Identify which cell holds the provided text, then report its [x, y] central coordinate. 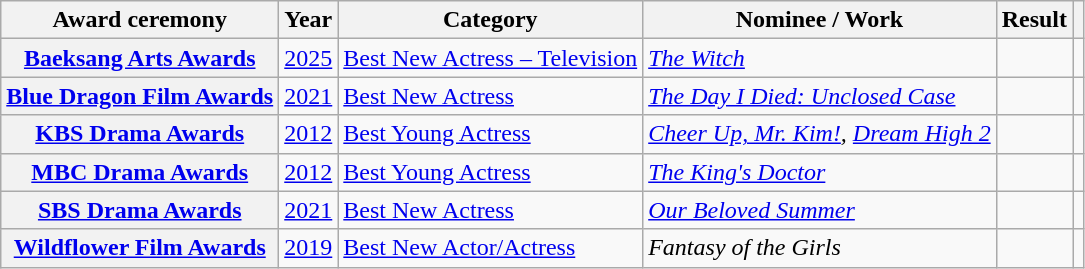
Nominee / Work [820, 20]
2019 [308, 248]
Fantasy of the Girls [820, 248]
Best New Actor/Actress [490, 248]
Wildflower Film Awards [140, 248]
Best New Actress – Television [490, 58]
Category [490, 20]
Our Beloved Summer [820, 210]
Baeksang Arts Awards [140, 58]
Result [1034, 20]
KBS Drama Awards [140, 134]
Year [308, 20]
Award ceremony [140, 20]
The Witch [820, 58]
The King's Doctor [820, 172]
MBC Drama Awards [140, 172]
Blue Dragon Film Awards [140, 96]
SBS Drama Awards [140, 210]
Cheer Up, Mr. Kim!, Dream High 2 [820, 134]
The Day I Died: Unclosed Case [820, 96]
2025 [308, 58]
